For the text-containing cell, return its midpoint in (x, y) coordinate format. 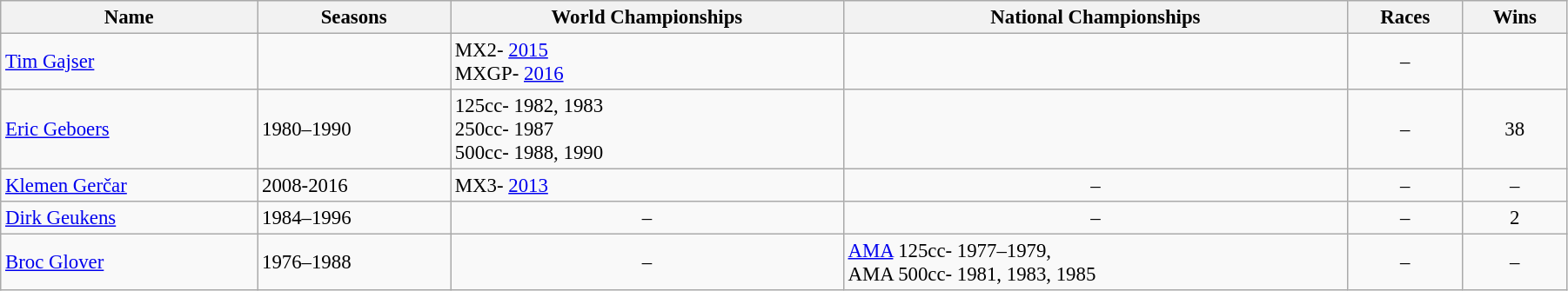
Wins (1514, 17)
Name (129, 17)
38 (1514, 129)
1976–1988 (354, 262)
Dirk Geukens (129, 218)
2 (1514, 218)
Klemen Gerčar (129, 186)
Races (1405, 17)
Broc Glover (129, 262)
AMA 125cc- 1977–1979,AMA 500cc- 1981, 1983, 1985 (1095, 262)
1980–1990 (354, 129)
2008-2016 (354, 186)
MX2- 2015MXGP- 2016 (647, 63)
World Championships (647, 17)
125cc- 1982, 1983250cc- 1987500cc- 1988, 1990 (647, 129)
National Championships (1095, 17)
MX3- 2013 (647, 186)
1984–1996 (354, 218)
Eric Geboers (129, 129)
Seasons (354, 17)
Tim Gajser (129, 63)
